Locate the cell with the specified text and output its [X, Y] center coordinate. 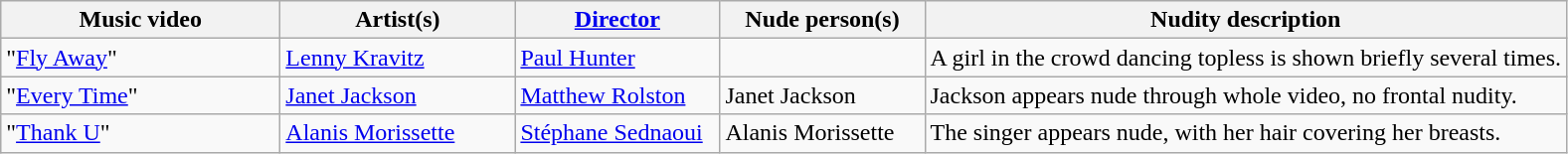
The singer appears nude, with her hair covering her breasts. [1246, 133]
Director [617, 20]
"Thank U" [141, 133]
"Every Time" [141, 95]
Artist(s) [398, 20]
"Fly Away" [141, 58]
Music video [141, 20]
Nudity description [1246, 20]
Nude person(s) [822, 20]
Lenny Kravitz [398, 58]
Matthew Rolston [617, 95]
A girl in the crowd dancing topless is shown briefly several times. [1246, 58]
Stéphane Sednaoui [617, 133]
Jackson appears nude through whole video, no frontal nudity. [1246, 95]
Paul Hunter [617, 58]
